Search for the cell housing the specified text and yield its (x, y) center coordinate. 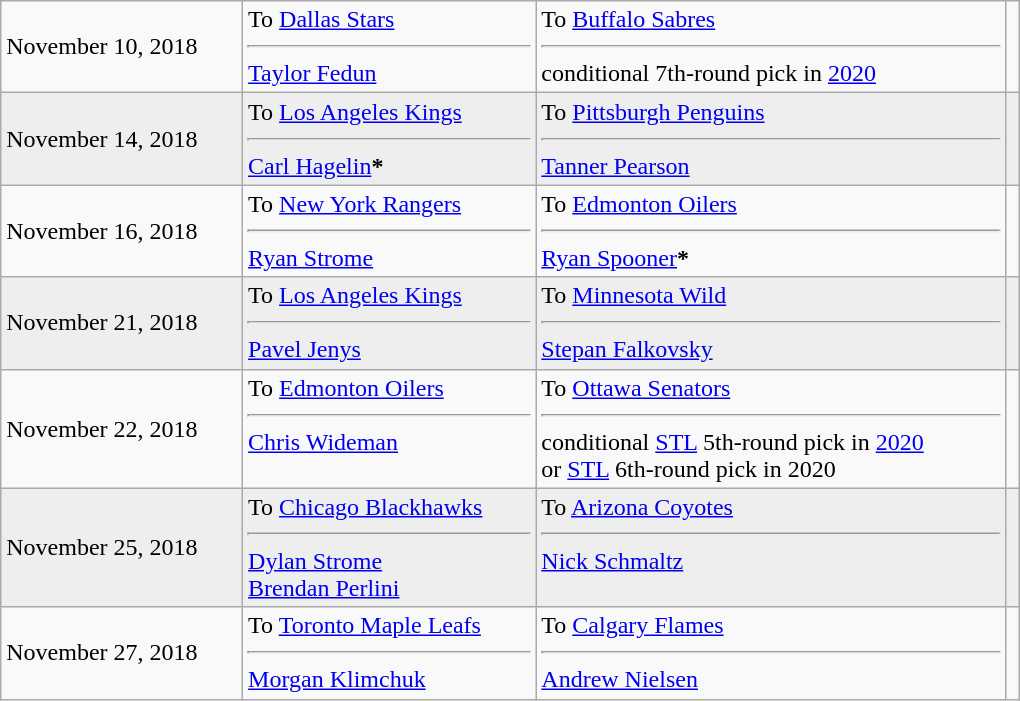
November 14, 2018 (122, 139)
November 10, 2018 (122, 47)
November 27, 2018 (122, 653)
To Los Angeles KingsCarl Hagelin* (390, 139)
To Calgary FlamesAndrew Nielsen (771, 653)
November 25, 2018 (122, 548)
To Buffalo Sabresconditional 7th-round pick in 2020 (771, 47)
To Edmonton OilersRyan Spooner* (771, 231)
To Minnesota WildStepan Falkovsky (771, 323)
To Toronto Maple LeafsMorgan Klimchuk (390, 653)
To Arizona CoyotesNick Schmaltz (771, 548)
To Pittsburgh PenguinsTanner Pearson (771, 139)
To Edmonton OilersChris Wideman (390, 428)
To Chicago BlackhawksDylan StromeBrendan Perlini (390, 548)
November 16, 2018 (122, 231)
November 22, 2018 (122, 428)
To Dallas StarsTaylor Fedun (390, 47)
To New York RangersRyan Strome (390, 231)
November 21, 2018 (122, 323)
To Ottawa Senatorsconditional STL 5th-round pick in 2020or STL 6th-round pick in 2020 (771, 428)
To Los Angeles KingsPavel Jenys (390, 323)
